Detect which cell encompasses the target text, then output its (X, Y) center coordinate. 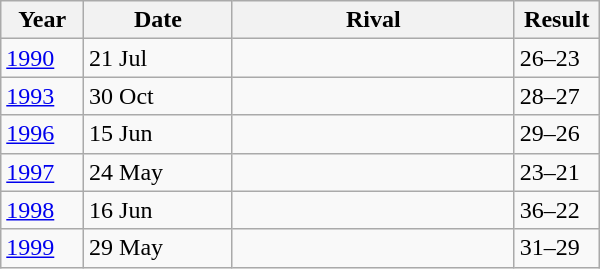
1999 (42, 248)
29 May (158, 248)
28–27 (556, 96)
26–23 (556, 58)
31–29 (556, 248)
21 Jul (158, 58)
Year (42, 20)
1998 (42, 210)
Rival (373, 20)
29–26 (556, 134)
36–22 (556, 210)
1997 (42, 172)
1996 (42, 134)
1993 (42, 96)
Date (158, 20)
23–21 (556, 172)
Result (556, 20)
1990 (42, 58)
15 Jun (158, 134)
30 Oct (158, 96)
16 Jun (158, 210)
24 May (158, 172)
